Output the (x, y) coordinate of the center of the cell containing the given text.  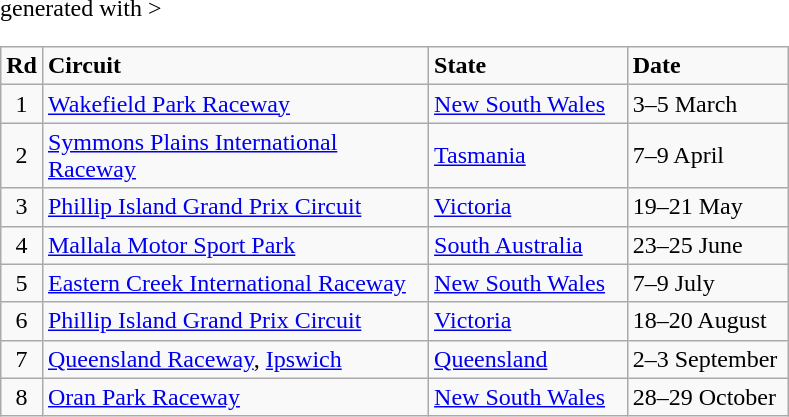
28–29 October (708, 397)
1 (22, 104)
7–9 July (708, 283)
Tasmania (528, 156)
Oran Park Raceway (235, 397)
3–5 March (708, 104)
Symmons Plains International Raceway (235, 156)
Queensland (528, 359)
5 (22, 283)
2–3 September (708, 359)
4 (22, 245)
6 (22, 321)
South Australia (528, 245)
19–21 May (708, 207)
7 (22, 359)
18–20 August (708, 321)
8 (22, 397)
Queensland Raceway, Ipswich (235, 359)
23–25 June (708, 245)
7–9 April (708, 156)
2 (22, 156)
Eastern Creek International Raceway (235, 283)
Circuit (235, 66)
3 (22, 207)
Wakefield Park Raceway (235, 104)
Rd (22, 66)
Date (708, 66)
Mallala Motor Sport Park (235, 245)
State (528, 66)
